From the cell containing the given text, extract its center point as (x, y) coordinate. 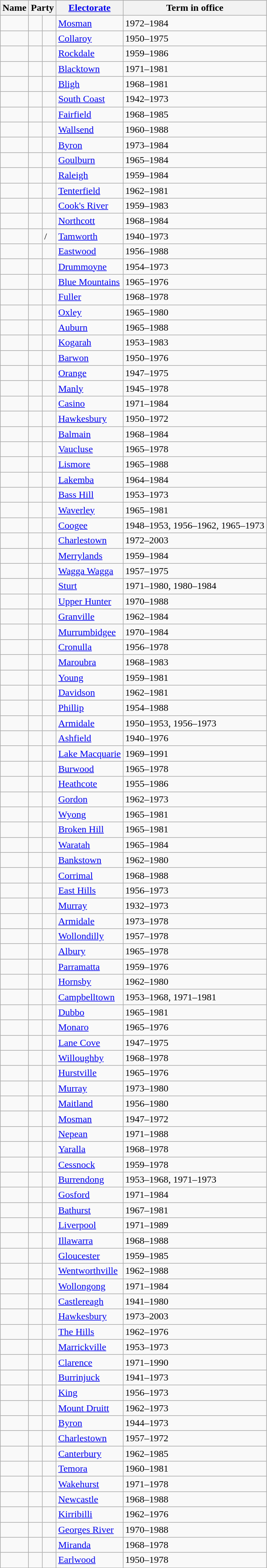
1955–1986 (195, 784)
1971–1989 (195, 1225)
1950–1976 (195, 358)
Earlwood (90, 1560)
Canterbury (90, 1454)
Coogee (90, 525)
Collaroy (90, 38)
1941–1973 (195, 1377)
Miranda (90, 1545)
Maroubra (90, 662)
Cook's River (90, 206)
Phillip (90, 708)
1953–1968, 1971–1981 (195, 997)
1959–1985 (195, 1256)
1932–1973 (195, 906)
Waverley (90, 510)
Goulburn (90, 160)
Burwood (90, 769)
Drummoyne (90, 267)
Albury (90, 952)
1972–1984 (195, 23)
1959–1986 (195, 54)
Maitland (90, 1103)
1954–1973 (195, 267)
1971–1990 (195, 1362)
Lane Cove (90, 1043)
1968–1981 (195, 84)
1953–1968, 1971–1973 (195, 1180)
Temora (90, 1469)
Auburn (90, 327)
1972–2003 (195, 541)
1950–1975 (195, 38)
1956–1978 (195, 647)
1973–1984 (195, 145)
Northcott (90, 221)
1959–1976 (195, 967)
Term in office (195, 8)
Murrumbidgee (90, 632)
1957–1972 (195, 1438)
Dubbo (90, 1012)
1954–1988 (195, 708)
Clarence (90, 1362)
Burrinjuck (90, 1377)
1960–1981 (195, 1469)
Gordon (90, 799)
Upper Hunter (90, 601)
Wentworthville (90, 1271)
Tenterfield (90, 191)
1942–1973 (195, 99)
Marrickville (90, 1347)
1950–1972 (195, 419)
Nepean (90, 1134)
Barwon (90, 358)
Wollongong (90, 1286)
Bligh (90, 84)
Eastwood (90, 251)
1956–1980 (195, 1103)
Wakehurst (90, 1484)
Monaro (90, 1027)
Raleigh (90, 175)
King (90, 1392)
Kirribilli (90, 1514)
Wallsend (90, 130)
1941–1980 (195, 1301)
Wagga Wagga (90, 571)
1953–1983 (195, 343)
1970–1984 (195, 632)
1944–1973 (195, 1423)
Gosford (90, 1195)
1959–1978 (195, 1165)
Casino (90, 403)
1947–1972 (195, 1119)
Davidson (90, 693)
1948–1953, 1956–1962, 1965–1973 (195, 525)
1962–1985 (195, 1454)
Cronulla (90, 647)
1956–1988 (195, 251)
Kogarah (90, 343)
1971–1981 (195, 69)
1973–2003 (195, 1317)
1973–1978 (195, 921)
Young (90, 678)
Waratah (90, 845)
Ashfield (90, 738)
Gloucester (90, 1256)
Hurstville (90, 1073)
Willoughby (90, 1058)
1969–1991 (195, 754)
Bathurst (90, 1210)
1945–1978 (195, 388)
1940–1973 (195, 236)
South Coast (90, 99)
1950–1953, 1956–1973 (195, 723)
1957–1975 (195, 571)
Lismore (90, 465)
Broken Hill (90, 830)
Electorate (90, 8)
Sturt (90, 586)
1962–1984 (195, 616)
Illawarra (90, 1241)
1960–1988 (195, 130)
Rockdale (90, 54)
Corrimal (90, 875)
Georges River (90, 1530)
Campbelltown (90, 997)
Manly (90, 388)
Bankstown (90, 860)
1968–1983 (195, 662)
1962–1988 (195, 1271)
Newcastle (90, 1499)
Orange (90, 373)
1957–1978 (195, 936)
Yaralla (90, 1149)
1959–1983 (195, 206)
/ (49, 236)
Lakemba (90, 480)
Name (14, 8)
Hornsby (90, 982)
Heathcote (90, 784)
Cessnock (90, 1165)
Parramatta (90, 967)
Wollondilly (90, 936)
1971–1988 (195, 1134)
1964–1984 (195, 480)
Castlereagh (90, 1301)
Oxley (90, 312)
Tamworth (90, 236)
Granville (90, 616)
1971–1980, 1980–1984 (195, 586)
Blacktown (90, 69)
1968–1985 (195, 114)
1950–1978 (195, 1560)
Merrylands (90, 556)
Lake Macquarie (90, 754)
1967–1981 (195, 1210)
1973–1980 (195, 1088)
The Hills (90, 1332)
Wyong (90, 814)
Mount Druitt (90, 1408)
Balmain (90, 434)
Fairfield (90, 114)
Party (42, 8)
Fuller (90, 297)
1940–1976 (195, 738)
Vaucluse (90, 449)
1965–1980 (195, 312)
Blue Mountains (90, 282)
1959–1981 (195, 678)
Bass Hill (90, 495)
Liverpool (90, 1225)
1971–1978 (195, 1484)
Burrendong (90, 1180)
East Hills (90, 890)
